Output the [X, Y] coordinate of the center of the cell containing the given text.  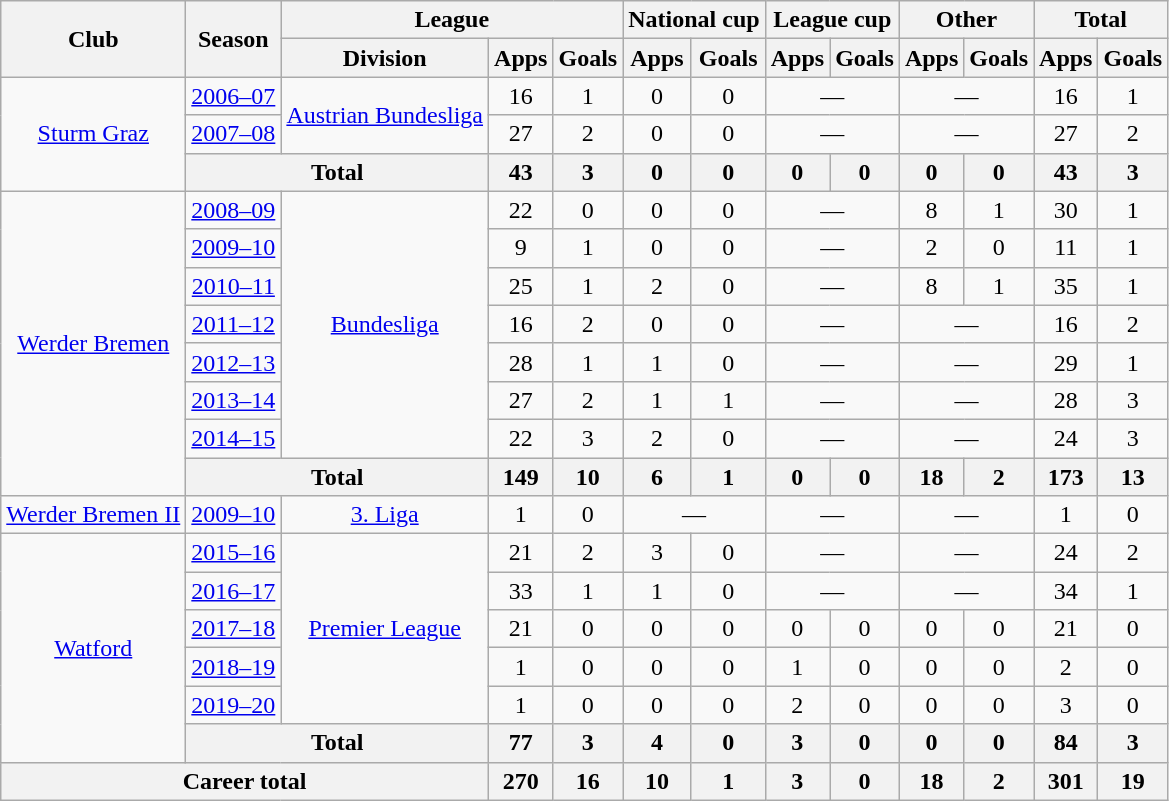
Career total [245, 781]
Watford [94, 648]
2012–13 [234, 362]
35 [1066, 286]
34 [1066, 591]
2014–15 [234, 438]
6 [657, 477]
National cup [694, 20]
2016–17 [234, 591]
13 [1133, 477]
2013–14 [234, 400]
Other [966, 20]
29 [1066, 362]
2008–09 [234, 210]
270 [521, 781]
Werder Bremen II [94, 515]
Club [94, 39]
2017–18 [234, 629]
149 [521, 477]
84 [1066, 743]
2018–19 [234, 667]
Werder Bremen [94, 343]
Austrian Bundesliga [385, 115]
33 [521, 591]
173 [1066, 477]
11 [1066, 248]
League [452, 20]
77 [521, 743]
19 [1133, 781]
2011–12 [234, 324]
Bundesliga [385, 324]
25 [521, 286]
2010–11 [234, 286]
3. Liga [385, 515]
4 [657, 743]
Division [385, 58]
2015–16 [234, 553]
30 [1066, 210]
Premier League [385, 629]
9 [521, 248]
Sturm Graz [94, 134]
301 [1066, 781]
2019–20 [234, 705]
2006–07 [234, 96]
League cup [832, 20]
Season [234, 39]
2007–08 [234, 134]
